Search for the cell housing the specified text and yield its (x, y) center coordinate. 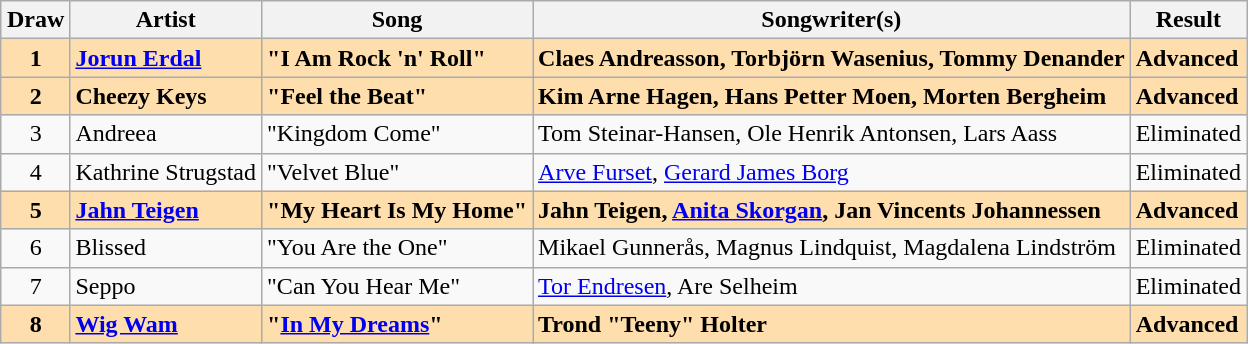
Song (398, 20)
Artist (166, 20)
"Velvet Blue" (398, 172)
3 (35, 134)
5 (35, 210)
Songwriter(s) (832, 20)
"Kingdom Come" (398, 134)
Jorun Erdal (166, 58)
Claes Andreasson, Torbjörn Wasenius, Tommy Denander (832, 58)
Arve Furset, Gerard James Borg (832, 172)
Jahn Teigen, Anita Skorgan, Jan Vincents Johannessen (832, 210)
Result (1188, 20)
"Can You Hear Me" (398, 286)
Kim Arne Hagen, Hans Petter Moen, Morten Bergheim (832, 96)
8 (35, 324)
Cheezy Keys (166, 96)
Wig Wam (166, 324)
7 (35, 286)
"Feel the Beat" (398, 96)
Jahn Teigen (166, 210)
"You Are the One" (398, 248)
2 (35, 96)
Tom Steinar-Hansen, Ole Henrik Antonsen, Lars Aass (832, 134)
Draw (35, 20)
1 (35, 58)
Andreea (166, 134)
Blissed (166, 248)
"My Heart Is My Home" (398, 210)
Tor Endresen, Are Selheim (832, 286)
"In My Dreams" (398, 324)
Kathrine Strugstad (166, 172)
Mikael Gunnerås, Magnus Lindquist, Magdalena Lindström (832, 248)
Seppo (166, 286)
Trond "Teeny" Holter (832, 324)
6 (35, 248)
"I Am Rock 'n' Roll" (398, 58)
4 (35, 172)
